Scan for the cell matching the given text and deliver its [x, y] coordinate at center. 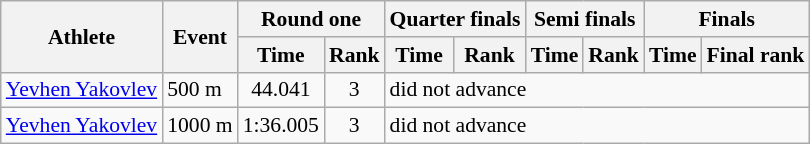
Final rank [756, 55]
1:36.005 [281, 126]
1000 m [200, 126]
Event [200, 36]
500 m [200, 90]
Semi finals [585, 19]
44.041 [281, 90]
Quarter finals [456, 19]
Finals [727, 19]
Athlete [82, 36]
Round one [312, 19]
